Return (x, y) of the center of cell containing provided text 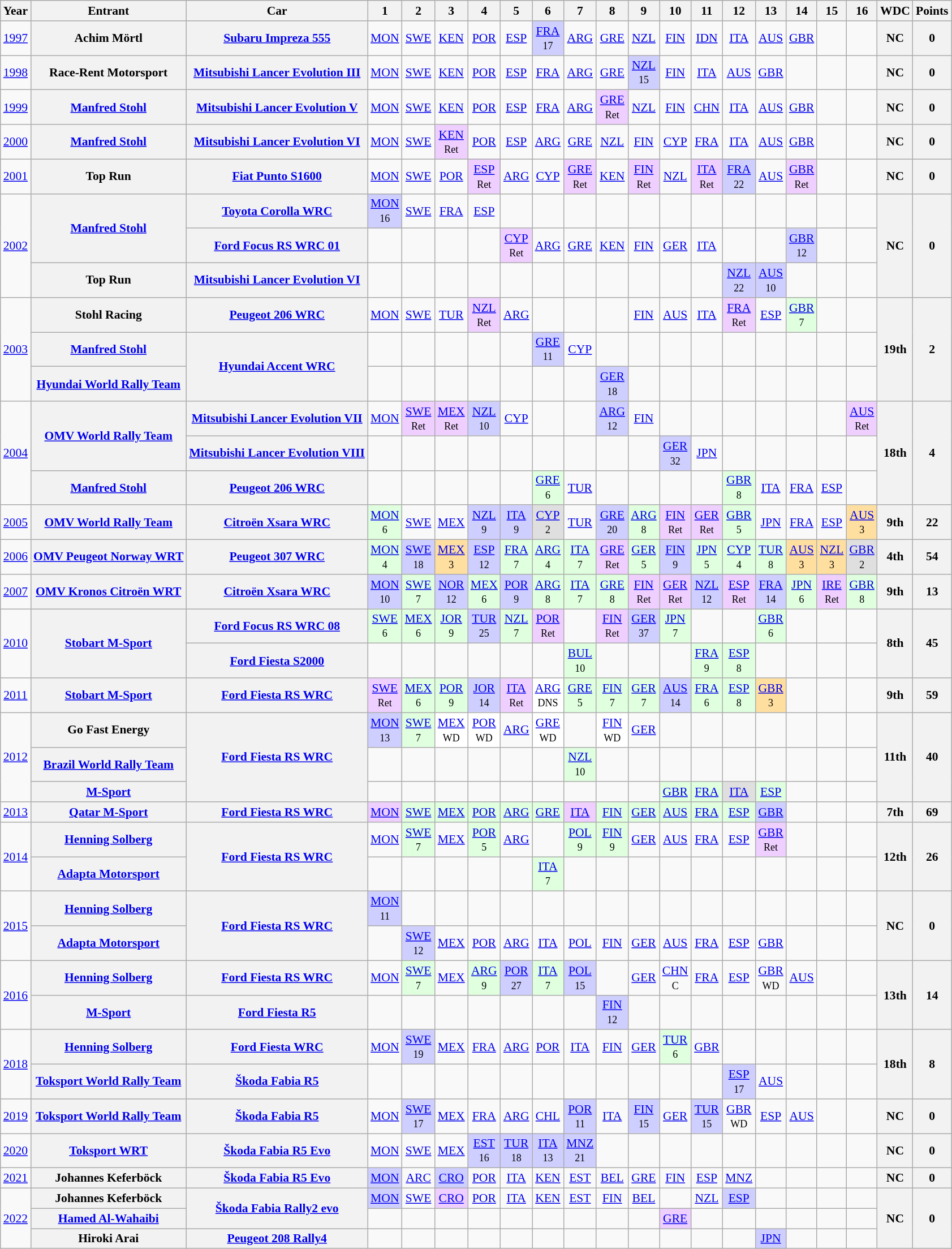
PORRet (548, 626)
45 (932, 643)
2002 (16, 246)
SWE18 (419, 557)
FINWD (612, 730)
Car (277, 11)
2018 (16, 1065)
MEXWD (451, 730)
2012 (16, 757)
Hiroki Arai (109, 1239)
GRE5 (580, 695)
Qatar M-Sport (109, 812)
Year (16, 11)
CHN (707, 108)
ARG9 (484, 978)
NZL15 (644, 72)
GRE11 (548, 350)
GRE6 (548, 488)
FRA22 (739, 177)
7th (895, 812)
54 (932, 557)
Hamed Al-Wahaibi (109, 1218)
Ford Focus RS WRC 01 (277, 246)
16 (862, 11)
Mitsubishi Lancer Evolution VII (277, 419)
Škoda Fabia Rally2 evo (277, 1209)
EST16 (484, 1151)
ARG12 (612, 419)
FIN12 (612, 1012)
SWE12 (419, 943)
Go Fast Energy (109, 730)
JPN6 (802, 592)
Hyundai World Rally Team (109, 384)
5 (516, 11)
TUR15 (707, 1116)
Peugeot 307 WRC (277, 557)
2013 (16, 812)
Mitsubishi Lancer Evolution VIII (277, 453)
OMV Kronos Citroën WRT (109, 592)
Peugeot 208 Rally4 (277, 1239)
MNZ (739, 1178)
TUR25 (484, 626)
Ford Fiesta R5 (277, 1012)
FRA6 (707, 695)
MEXRet (451, 419)
Mitsubishi Lancer Evolution V (277, 108)
Race-Rent Motorsport (109, 72)
ARC (419, 1178)
3 (451, 11)
ESP17 (739, 1082)
SWE17 (419, 1116)
11th (895, 757)
6 (548, 11)
GER37 (644, 626)
FIN15 (644, 1116)
2014 (16, 857)
AUS14 (675, 695)
GER32 (675, 453)
MON16 (385, 211)
GRE20 (612, 523)
NZL12 (707, 592)
FRA17 (548, 38)
BUL10 (580, 661)
GER7 (644, 695)
MON6 (385, 523)
NZL3 (832, 557)
POR11 (580, 1116)
GBR12 (802, 246)
2010 (16, 643)
2004 (16, 453)
2007 (16, 592)
JOR14 (484, 695)
NOR12 (451, 592)
SWE19 (419, 1047)
GREWD (548, 730)
GBR6 (770, 626)
JOR9 (451, 626)
FRA7 (516, 557)
GBR2 (862, 557)
CYPRet (516, 246)
69 (932, 812)
POL9 (580, 840)
JPN5 (707, 557)
MON11 (385, 909)
POR5 (484, 840)
1 (385, 11)
FRA9 (707, 661)
TUR6 (675, 1047)
2015 (16, 926)
1999 (16, 108)
1997 (16, 38)
Toksport WRT (109, 1151)
15 (832, 11)
GBR7 (802, 315)
CHNC (675, 978)
NZL22 (739, 281)
2001 (16, 177)
TUR8 (770, 557)
GRE8 (612, 592)
Entrant (109, 11)
MON10 (385, 592)
OMV Peugeot Norway WRT (109, 557)
JPN7 (675, 626)
2016 (16, 995)
ITA9 (516, 523)
2006 (16, 557)
Toyota Corolla WRC (277, 211)
Hyundai Accent WRC (277, 367)
FRARet (739, 315)
NZL9 (484, 523)
GBR3 (770, 695)
AUS10 (770, 281)
Achim Mörtl (109, 38)
ARG4 (548, 557)
Points (932, 11)
POL (580, 943)
2019 (16, 1116)
MNZ21 (580, 1151)
Fiat Punto S1600 (277, 177)
19th (895, 350)
ARGDNS (548, 695)
FIN7 (612, 695)
GBR5 (739, 523)
CHL (548, 1116)
TUR18 (516, 1151)
2020 (16, 1151)
MON13 (385, 730)
2021 (16, 1178)
10 (675, 11)
40 (932, 757)
ESP12 (484, 557)
9 (644, 11)
GER18 (612, 384)
KENRet (451, 141)
WDC (895, 11)
Brazil World Rally Team (109, 764)
GER5 (644, 557)
22 (932, 523)
Ford Fiesta S2000 (277, 661)
59 (932, 695)
ITA13 (548, 1151)
CYP4 (739, 557)
CYP2 (548, 523)
Subaru Impreza 555 (277, 38)
2003 (16, 350)
13th (895, 995)
Mitsubishi Lancer Evolution III (277, 72)
4th (895, 557)
11 (707, 11)
Ford Fiesta WRC (277, 1047)
SWE6 (385, 626)
26 (932, 857)
8th (895, 643)
IRERet (832, 592)
2005 (16, 523)
MON4 (385, 557)
NZL7 (516, 626)
2000 (16, 141)
12 (739, 11)
POL15 (580, 978)
1998 (16, 72)
FRA14 (770, 592)
Stohl Racing (109, 315)
2022 (16, 1219)
MEX3 (451, 557)
12th (895, 857)
7 (580, 11)
POR27 (516, 978)
PORWD (484, 730)
2011 (16, 695)
AUSRet (862, 419)
IDN (707, 38)
Ford Focus RS WRC 08 (277, 626)
NZLRet (484, 315)
